Capture the cell that displays the provided text and extract its (X, Y) central coordinate. 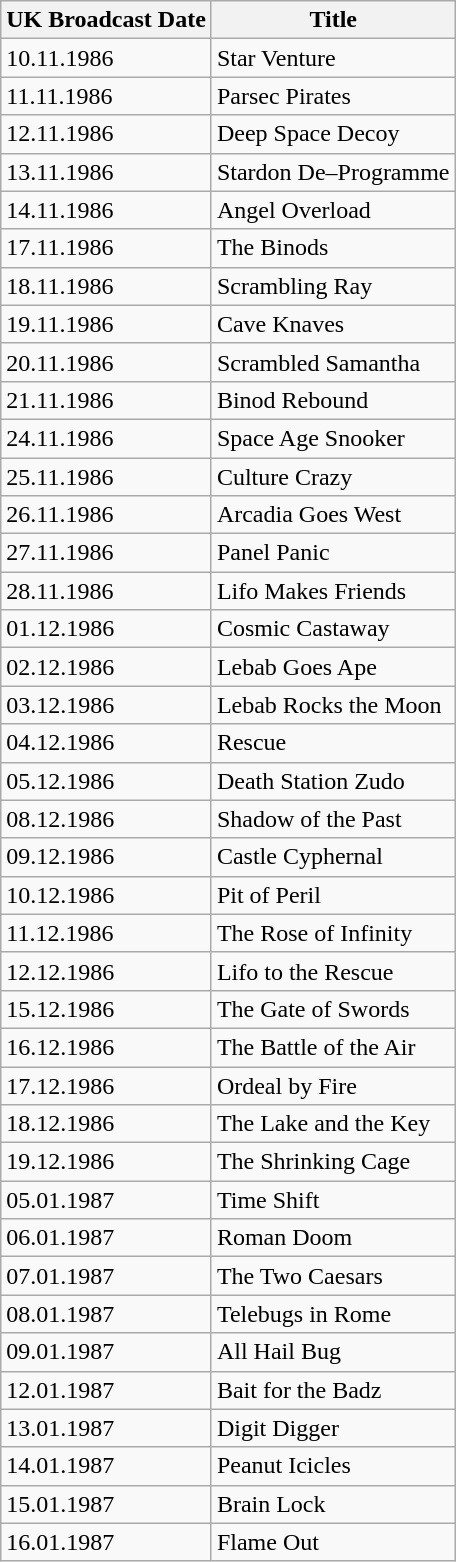
UK Broadcast Date (106, 20)
Scrambled Samantha (333, 362)
10.11.1986 (106, 58)
12.11.1986 (106, 134)
Telebugs in Rome (333, 1314)
Lifo to the Rescue (333, 971)
17.11.1986 (106, 248)
The Lake and the Key (333, 1124)
The Gate of Swords (333, 1009)
Time Shift (333, 1200)
12.01.1987 (106, 1390)
08.12.1986 (106, 819)
19.12.1986 (106, 1162)
11.11.1986 (106, 96)
Angel Overload (333, 210)
Culture Crazy (333, 477)
14.11.1986 (106, 210)
Digit Digger (333, 1428)
Shadow of the Past (333, 819)
20.11.1986 (106, 362)
Scrambling Ray (333, 286)
Lebab Goes Ape (333, 667)
08.01.1987 (106, 1314)
Binod Rebound (333, 400)
Title (333, 20)
16.01.1987 (106, 1542)
25.11.1986 (106, 477)
07.01.1987 (106, 1276)
Flame Out (333, 1542)
10.12.1986 (106, 895)
Panel Panic (333, 553)
Lifo Makes Friends (333, 591)
Pit of Peril (333, 895)
27.11.1986 (106, 553)
The Shrinking Cage (333, 1162)
13.01.1987 (106, 1428)
28.11.1986 (106, 591)
24.11.1986 (106, 438)
15.12.1986 (106, 1009)
14.01.1987 (106, 1466)
Cosmic Castaway (333, 629)
The Binods (333, 248)
11.12.1986 (106, 933)
Cave Knaves (333, 324)
13.11.1986 (106, 172)
Space Age Snooker (333, 438)
26.11.1986 (106, 515)
19.11.1986 (106, 324)
The Two Caesars (333, 1276)
16.12.1986 (106, 1047)
Arcadia Goes West (333, 515)
Roman Doom (333, 1238)
Parsec Pirates (333, 96)
21.11.1986 (106, 400)
Castle Cyphernal (333, 857)
05.12.1986 (106, 781)
Peanut Icicles (333, 1466)
06.01.1987 (106, 1238)
02.12.1986 (106, 667)
18.12.1986 (106, 1124)
Rescue (333, 743)
09.12.1986 (106, 857)
03.12.1986 (106, 705)
04.12.1986 (106, 743)
The Rose of Infinity (333, 933)
17.12.1986 (106, 1085)
The Battle of the Air (333, 1047)
12.12.1986 (106, 971)
01.12.1986 (106, 629)
05.01.1987 (106, 1200)
Star Venture (333, 58)
Death Station Zudo (333, 781)
Brain Lock (333, 1504)
09.01.1987 (106, 1352)
Bait for the Badz (333, 1390)
All Hail Bug (333, 1352)
Stardon De–Programme (333, 172)
18.11.1986 (106, 286)
15.01.1987 (106, 1504)
Deep Space Decoy (333, 134)
Lebab Rocks the Moon (333, 705)
Ordeal by Fire (333, 1085)
